Output the (X, Y) coordinate of the center of the cell containing the given text.  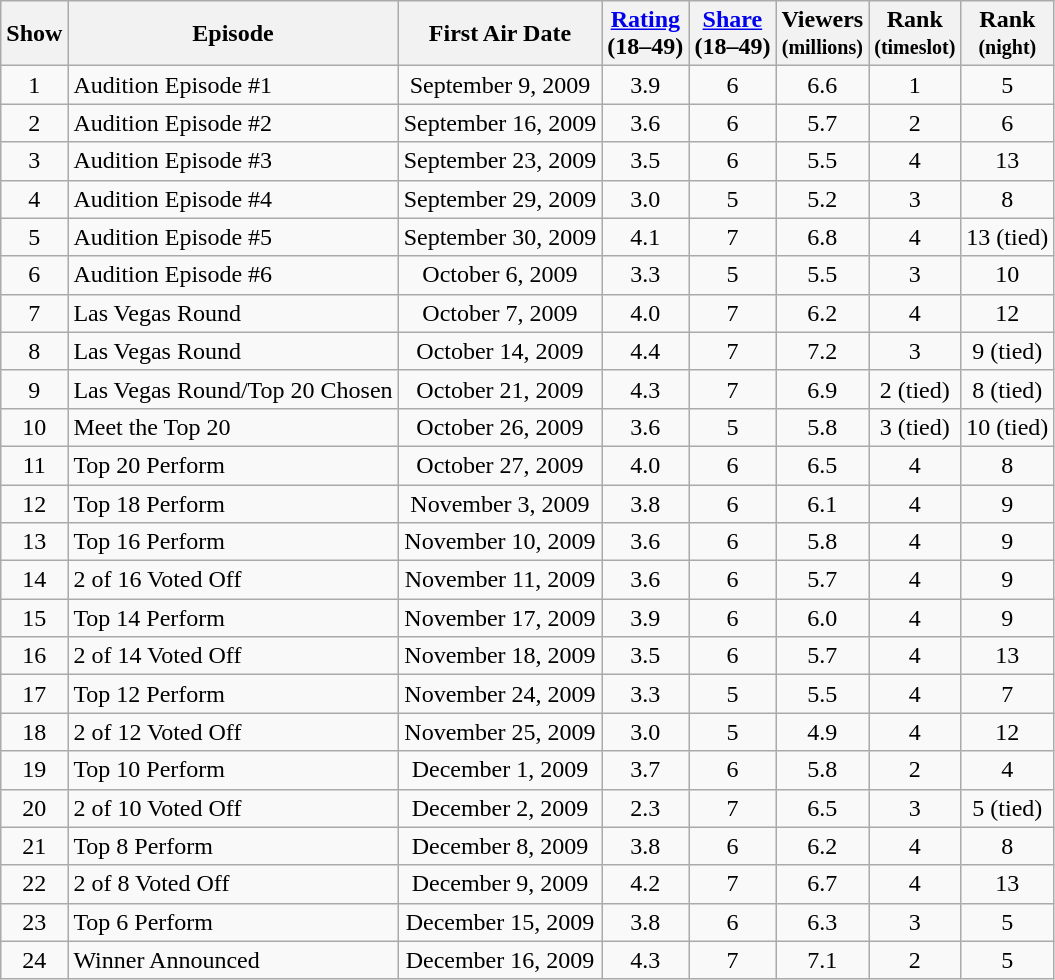
Audition Episode #1 (233, 85)
Top 20 Perform (233, 465)
Top 10 Perform (233, 770)
2.3 (646, 808)
8 (tied) (1008, 389)
Rank(night) (1008, 34)
November 25, 2009 (500, 732)
Winner Announced (233, 960)
Viewers(millions) (822, 34)
Audition Episode #2 (233, 123)
5.2 (822, 199)
13 (tied) (1008, 237)
6.8 (822, 237)
19 (34, 770)
2 of 8 Voted Off (233, 884)
Audition Episode #4 (233, 199)
September 29, 2009 (500, 199)
October 7, 2009 (500, 313)
December 16, 2009 (500, 960)
Show (34, 34)
November 11, 2009 (500, 580)
September 23, 2009 (500, 161)
6.1 (822, 503)
2 of 14 Voted Off (233, 656)
September 16, 2009 (500, 123)
November 10, 2009 (500, 542)
October 14, 2009 (500, 351)
6.0 (822, 618)
Top 12 Perform (233, 694)
December 1, 2009 (500, 770)
20 (34, 808)
24 (34, 960)
4.9 (822, 732)
17 (34, 694)
December 15, 2009 (500, 922)
6.6 (822, 85)
December 2, 2009 (500, 808)
3.7 (646, 770)
5 (tied) (1008, 808)
21 (34, 846)
Meet the Top 20 (233, 427)
November 24, 2009 (500, 694)
Top 6 Perform (233, 922)
Top 8 Perform (233, 846)
23 (34, 922)
First Air Date (500, 34)
Top 18 Perform (233, 503)
November 17, 2009 (500, 618)
December 9, 2009 (500, 884)
7.1 (822, 960)
18 (34, 732)
September 30, 2009 (500, 237)
Top 16 Perform (233, 542)
2 (tied) (915, 389)
September 9, 2009 (500, 85)
Las Vegas Round/Top 20 Chosen (233, 389)
December 8, 2009 (500, 846)
October 27, 2009 (500, 465)
Top 14 Perform (233, 618)
Audition Episode #6 (233, 275)
9 (tied) (1008, 351)
10 (tied) (1008, 427)
3 (tied) (915, 427)
14 (34, 580)
October 21, 2009 (500, 389)
11 (34, 465)
2 of 16 Voted Off (233, 580)
16 (34, 656)
7.2 (822, 351)
4.2 (646, 884)
Audition Episode #5 (233, 237)
Rank(timeslot) (915, 34)
6.9 (822, 389)
October 6, 2009 (500, 275)
15 (34, 618)
Share(18–49) (732, 34)
4.4 (646, 351)
6.7 (822, 884)
2 of 12 Voted Off (233, 732)
Rating(18–49) (646, 34)
2 of 10 Voted Off (233, 808)
November 3, 2009 (500, 503)
November 18, 2009 (500, 656)
4.1 (646, 237)
Audition Episode #3 (233, 161)
6.3 (822, 922)
Episode (233, 34)
22 (34, 884)
October 26, 2009 (500, 427)
